Identify which cell holds the provided text, then report its [X, Y] central coordinate. 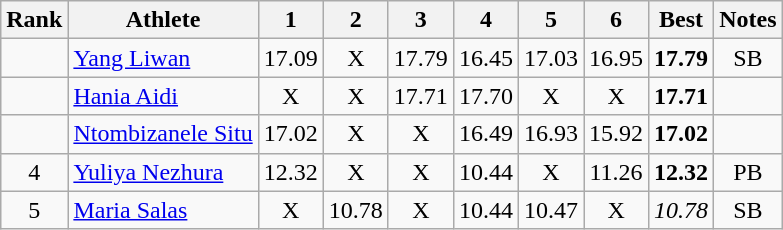
Yang Liwan [163, 58]
Athlete [163, 20]
Yuliya Nezhura [163, 172]
PB [748, 172]
17.70 [486, 96]
16.93 [550, 134]
1 [290, 20]
10.47 [550, 210]
Ntombizanele Situ [163, 134]
Notes [748, 20]
17.09 [290, 58]
Rank [34, 20]
16.95 [616, 58]
16.49 [486, 134]
Best [682, 20]
Maria Salas [163, 210]
6 [616, 20]
2 [356, 20]
17.03 [550, 58]
15.92 [616, 134]
3 [420, 20]
16.45 [486, 58]
11.26 [616, 172]
Hania Aidi [163, 96]
